Determine the [x, y] coordinate at the center of the cell enclosing the given text.  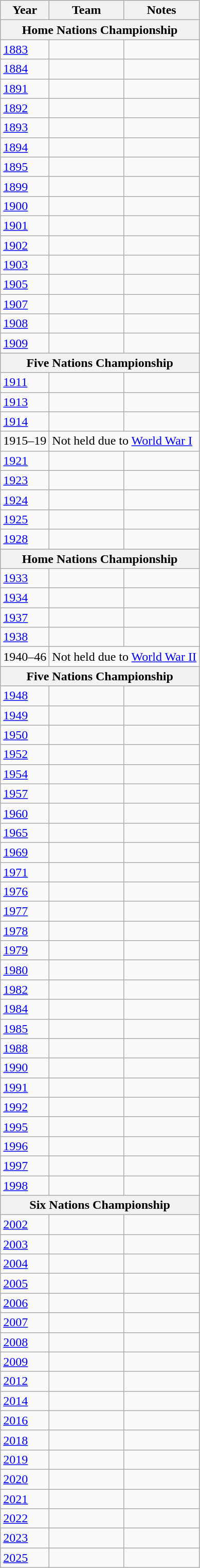
1902 [25, 245]
1899 [25, 186]
2021 [25, 1499]
1908 [25, 324]
1913 [25, 402]
1978 [25, 931]
1915–19 [25, 441]
1984 [25, 1009]
1952 [25, 754]
2023 [25, 1538]
1937 [25, 618]
2025 [25, 1558]
1933 [25, 578]
1907 [25, 304]
1950 [25, 735]
1914 [25, 421]
1995 [25, 1126]
1883 [25, 49]
2008 [25, 1342]
1903 [25, 265]
1976 [25, 892]
1960 [25, 813]
2018 [25, 1440]
2020 [25, 1479]
2016 [25, 1420]
1949 [25, 715]
2012 [25, 1381]
1901 [25, 225]
1925 [25, 519]
Not held due to World War I [124, 441]
1909 [25, 343]
1900 [25, 206]
1948 [25, 696]
1940–46 [25, 657]
2003 [25, 1244]
1985 [25, 1029]
2002 [25, 1225]
1996 [25, 1146]
1991 [25, 1087]
2022 [25, 1519]
1923 [25, 480]
Not held due to World War II [124, 657]
1928 [25, 539]
1965 [25, 833]
1924 [25, 500]
1997 [25, 1166]
1992 [25, 1107]
Team [86, 10]
1980 [25, 970]
1921 [25, 461]
1988 [25, 1048]
1884 [25, 69]
1982 [25, 990]
1971 [25, 872]
1957 [25, 794]
1934 [25, 598]
1895 [25, 167]
2009 [25, 1362]
2006 [25, 1303]
1911 [25, 382]
1998 [25, 1185]
2014 [25, 1401]
1979 [25, 950]
1892 [25, 108]
Year [25, 10]
1977 [25, 911]
2019 [25, 1459]
Six Nations Championship [100, 1205]
1893 [25, 128]
1969 [25, 852]
1894 [25, 147]
2007 [25, 1323]
1990 [25, 1068]
1954 [25, 774]
1891 [25, 89]
2005 [25, 1283]
1905 [25, 285]
1938 [25, 637]
Notes [161, 10]
2004 [25, 1264]
